Output the (X, Y) coordinate of the center of the cell containing the given text.  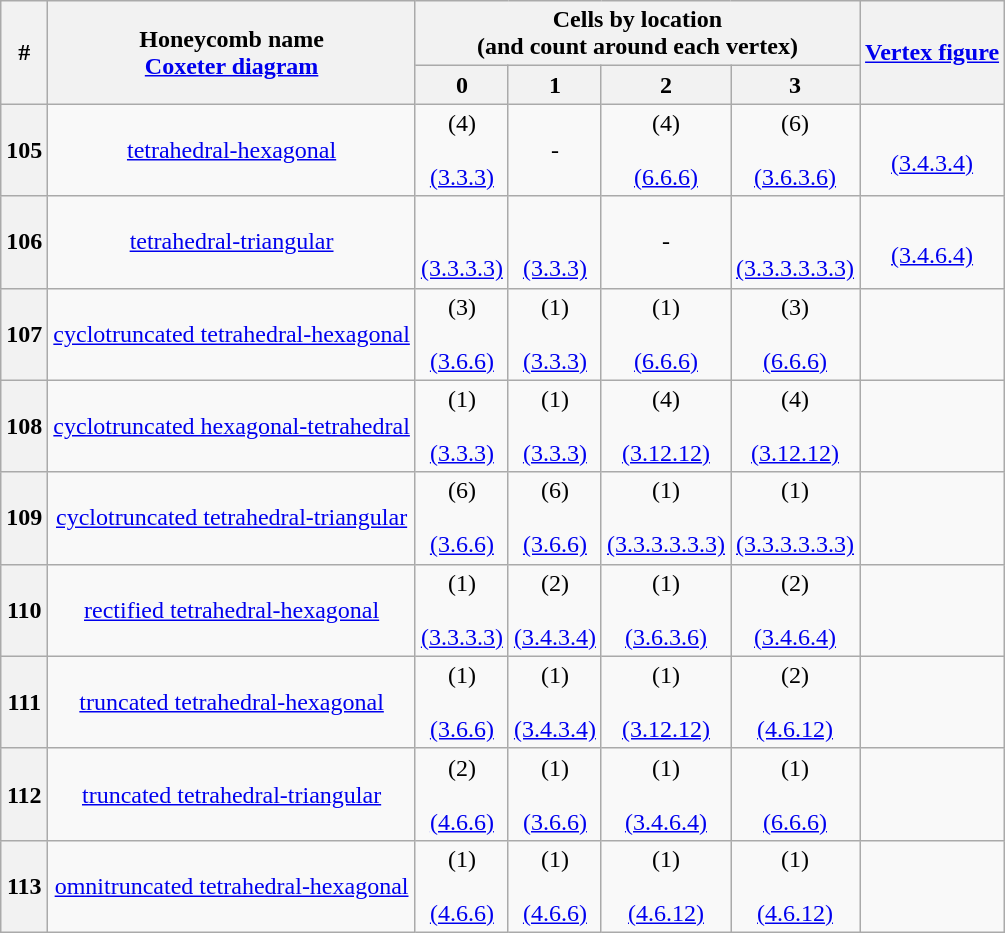
(3.3.3.3) (462, 242)
rectified tetrahedral-hexagonal (232, 610)
(2)(4.6.12) (794, 702)
(2)(4.6.6) (462, 794)
truncated tetrahedral-triangular (232, 794)
(3.3.3) (554, 242)
(6)(3.6.3.6) (794, 150)
111 (24, 702)
113 (24, 886)
3 (794, 85)
110 (24, 610)
105 (24, 150)
2 (666, 85)
tetrahedral-hexagonal (232, 150)
(1)(3.4.6.4) (666, 794)
omnitruncated tetrahedral-hexagonal (232, 886)
0 (462, 85)
(3)(6.6.6) (794, 334)
(3.4.3.4) (932, 150)
(4)(3.3.3) (462, 150)
106 (24, 242)
108 (24, 426)
Vertex figure (932, 52)
cyclotruncated hexagonal-tetrahedral (232, 426)
112 (24, 794)
(1)(3.4.3.4) (554, 702)
(3)(3.6.6) (462, 334)
tetrahedral-triangular (232, 242)
107 (24, 334)
1 (554, 85)
truncated tetrahedral-hexagonal (232, 702)
(1)(3.12.12) (666, 702)
Honeycomb nameCoxeter diagram (232, 52)
(3.4.6.4) (932, 242)
# (24, 52)
(1)(3.3.3.3) (462, 610)
(4)(6.6.6) (666, 150)
(3.3.3.3.3.3) (794, 242)
(2)(3.4.3.4) (554, 610)
(1)(3.6.3.6) (666, 610)
cyclotruncated tetrahedral-hexagonal (232, 334)
Cells by location(and count around each vertex) (637, 34)
109 (24, 518)
cyclotruncated tetrahedral-triangular (232, 518)
(2)(3.4.6.4) (794, 610)
